Return (x, y) of the center of cell containing provided text 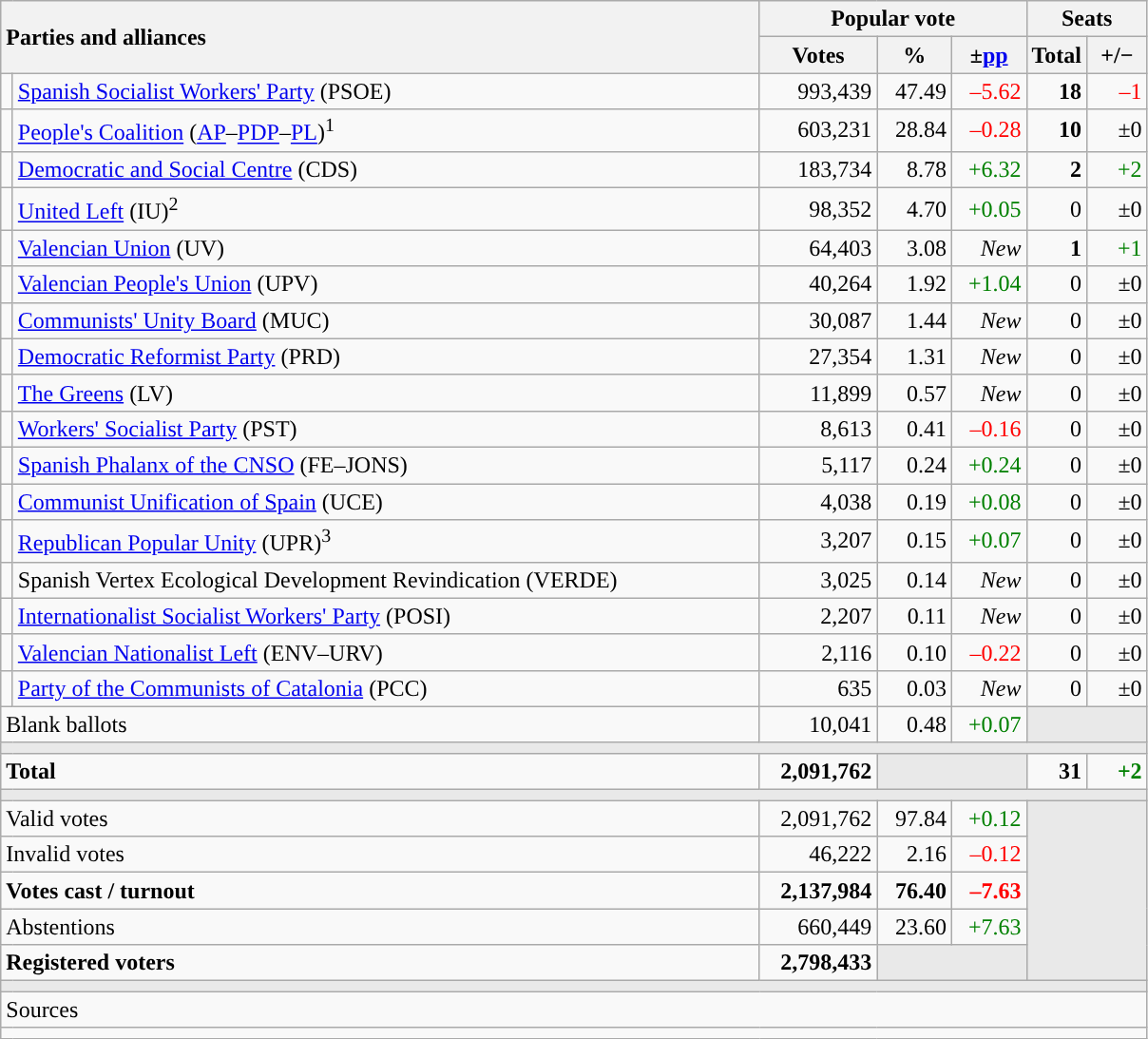
40,264 (818, 284)
Seats (1087, 19)
30,087 (818, 320)
The Greens (LV) (386, 393)
0.03 (914, 688)
–0.28 (988, 131)
Valid votes (380, 818)
People's Coalition (AP–PDP–PL)1 (386, 131)
–7.63 (988, 891)
11,899 (818, 393)
8.78 (914, 169)
0.11 (914, 616)
0.10 (914, 652)
2 (1057, 169)
1 (1057, 248)
–0.16 (988, 429)
+7.63 (988, 927)
603,231 (818, 131)
Parties and alliances (380, 37)
0.14 (914, 580)
46,222 (818, 855)
2,207 (818, 616)
4,038 (818, 502)
0.24 (914, 465)
% (914, 55)
United Left (IU)2 (386, 209)
635 (818, 688)
Blank ballots (380, 724)
183,734 (818, 169)
0.15 (914, 542)
23.60 (914, 927)
+0.08 (988, 502)
Votes cast / turnout (380, 891)
Popular vote (893, 19)
Invalid votes (380, 855)
Spanish Socialist Workers' Party (PSOE) (386, 91)
1.92 (914, 284)
Valencian People's Union (UPV) (386, 284)
8,613 (818, 429)
4.70 (914, 209)
±pp (988, 55)
1.31 (914, 356)
0.57 (914, 393)
Spanish Phalanx of the CNSO (FE–JONS) (386, 465)
18 (1057, 91)
Workers' Socialist Party (PST) (386, 429)
Valencian Union (UV) (386, 248)
3.08 (914, 248)
2,137,984 (818, 891)
2,798,433 (818, 963)
2.16 (914, 855)
Communist Unification of Spain (UCE) (386, 502)
5,117 (818, 465)
1.44 (914, 320)
98,352 (818, 209)
10 (1057, 131)
28.84 (914, 131)
–0.12 (988, 855)
Internationalist Socialist Workers' Party (POSI) (386, 616)
64,403 (818, 248)
Democratic Reformist Party (PRD) (386, 356)
Registered voters (380, 963)
97.84 (914, 818)
Republican Popular Unity (UPR)3 (386, 542)
993,439 (818, 91)
+0.05 (988, 209)
Spanish Vertex Ecological Development Revindication (VERDE) (386, 580)
0.48 (914, 724)
10,041 (818, 724)
Communists' Unity Board (MUC) (386, 320)
47.49 (914, 91)
+1 (1118, 248)
Democratic and Social Centre (CDS) (386, 169)
27,354 (818, 356)
2,116 (818, 652)
Sources (574, 1010)
Valencian Nationalist Left (ENV–URV) (386, 652)
Votes (818, 55)
660,449 (818, 927)
0.41 (914, 429)
+0.24 (988, 465)
3,025 (818, 580)
–5.62 (988, 91)
–1 (1118, 91)
3,207 (818, 542)
31 (1057, 772)
+0.12 (988, 818)
76.40 (914, 891)
Party of the Communists of Catalonia (PCC) (386, 688)
Abstentions (380, 927)
0.19 (914, 502)
+/− (1118, 55)
–0.22 (988, 652)
+1.04 (988, 284)
+6.32 (988, 169)
